Determine the [x, y] coordinate at the center of the cell enclosing the given text.  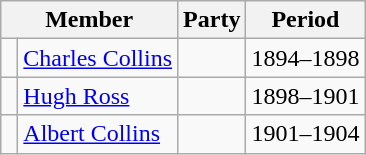
Albert Collins [98, 134]
Period [306, 20]
1894–1898 [306, 58]
Member [90, 20]
Party [212, 20]
1901–1904 [306, 134]
1898–1901 [306, 96]
Hugh Ross [98, 96]
Charles Collins [98, 58]
